Determine the (x, y) coordinate at the center of the cell enclosing the given text.  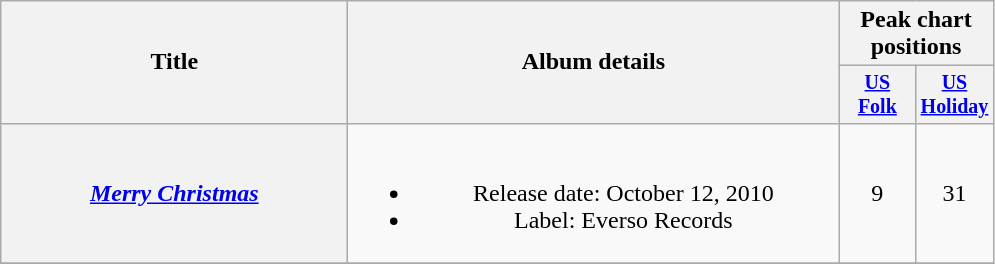
Peak chartpositions (916, 34)
31 (954, 193)
Title (174, 62)
US Holiday (954, 94)
US Folk (878, 94)
9 (878, 193)
Release date: October 12, 2010Label: Everso Records (594, 193)
Album details (594, 62)
Merry Christmas (174, 193)
